From the cell containing the given text, extract its center point as (X, Y) coordinate. 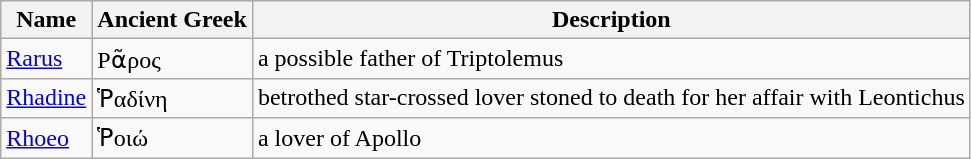
Rhoeo (46, 138)
Ῥαδίνη (172, 98)
Description (611, 20)
Rarus (46, 59)
Ancient Greek (172, 20)
Rhadine (46, 98)
a lover of Apollo (611, 138)
a possible father of Triptolemus (611, 59)
Ῥοιώ (172, 138)
Name (46, 20)
betrothed star-crossed lover stoned to death for her affair with Leontichus (611, 98)
Ρᾶρος (172, 59)
